Scan for the cell matching the given text and deliver its [X, Y] coordinate at center. 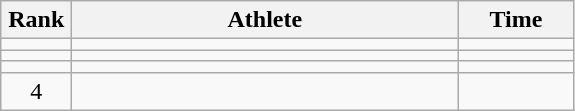
Athlete [265, 20]
Rank [36, 20]
4 [36, 91]
Time [516, 20]
